Identify which cell holds the provided text, then report its [x, y] central coordinate. 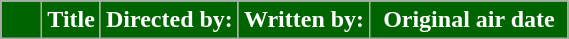
Written by: [304, 20]
Original air date [470, 20]
Directed by: [169, 20]
Title [72, 20]
